Extract the [X, Y] coordinate from the center of the cell holding the provided text.  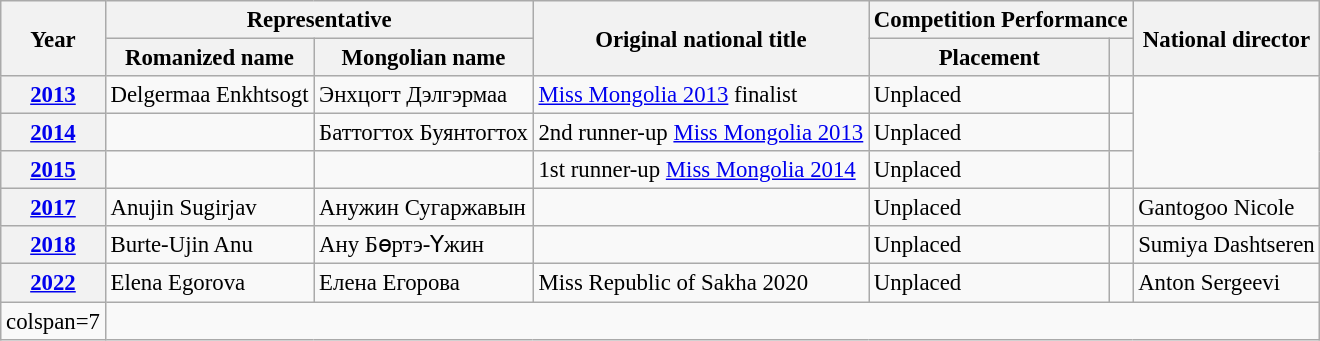
Mongolian name [424, 58]
2015 [53, 170]
Sumiya Dashtseren [1226, 245]
Елена Егорова [424, 283]
colspan=7 [53, 321]
2022 [53, 283]
Placement [990, 58]
Gantogoo Nicole [1226, 208]
National director [1226, 38]
2014 [53, 133]
2013 [53, 95]
Representative [319, 20]
Competition Performance [1001, 20]
Энхцогт Дэлгэрмаа [424, 95]
Anton Sergeevi [1226, 283]
2nd runner-up Miss Mongolia 2013 [700, 133]
Miss Republic of Sakha 2020 [700, 283]
Анужин Сугаржавын [424, 208]
Romanized name [210, 58]
Burte-Ujin Anu [210, 245]
Ану Бөртэ-Үжин [424, 245]
2018 [53, 245]
Elena Egorova [210, 283]
Anujin Sugirjav [210, 208]
Miss Mongolia 2013 finalist [700, 95]
Баттогтох Буянтогтох [424, 133]
Year [53, 38]
Original national title [700, 38]
Delgermaa Enkhtsogt [210, 95]
2017 [53, 208]
1st runner-up Miss Mongolia 2014 [700, 170]
